Return the (X, Y) coordinate for the center point of the cell that contains the specified text.  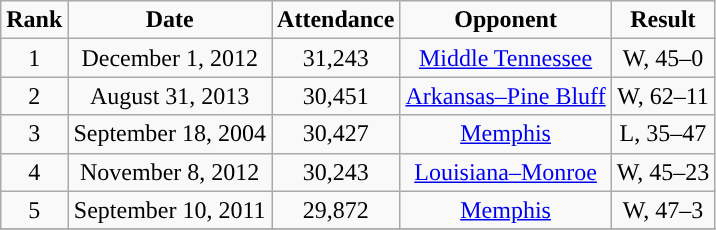
December 1, 2012 (170, 58)
1 (34, 58)
W, 62–11 (663, 96)
3 (34, 134)
W, 45–0 (663, 58)
Date (170, 20)
31,243 (336, 58)
November 8, 2012 (170, 172)
4 (34, 172)
September 18, 2004 (170, 134)
W, 45–23 (663, 172)
2 (34, 96)
Arkansas–Pine Bluff (506, 96)
30,243 (336, 172)
Louisiana–Monroe (506, 172)
Result (663, 20)
30,451 (336, 96)
Opponent (506, 20)
Middle Tennessee (506, 58)
Rank (34, 20)
W, 47–3 (663, 210)
September 10, 2011 (170, 210)
29,872 (336, 210)
Attendance (336, 20)
5 (34, 210)
August 31, 2013 (170, 96)
L, 35–47 (663, 134)
30,427 (336, 134)
